Scan for the cell matching the given text and deliver its [x, y] coordinate at center. 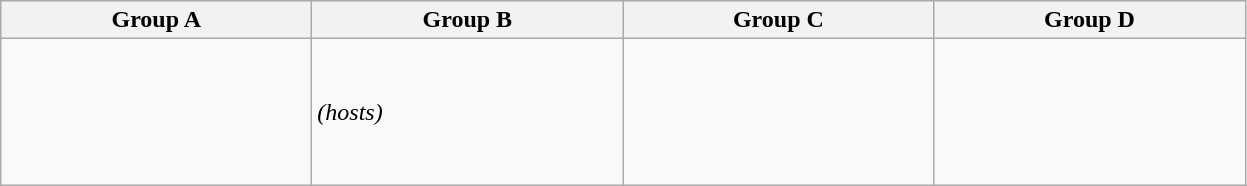
Group D [1090, 20]
(hosts) [468, 112]
Group A [156, 20]
Group C [778, 20]
Group B [468, 20]
